For the text-containing cell, return its midpoint in [x, y] coordinate format. 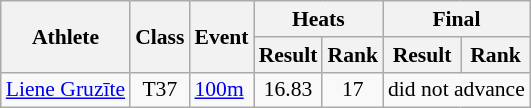
T37 [160, 90]
Liene Gruzīte [66, 90]
Final [456, 19]
Heats [318, 19]
did not advance [456, 90]
Athlete [66, 36]
17 [352, 90]
Class [160, 36]
100m [221, 90]
16.83 [288, 90]
Event [221, 36]
